Capture the cell that displays the provided text and extract its (X, Y) central coordinate. 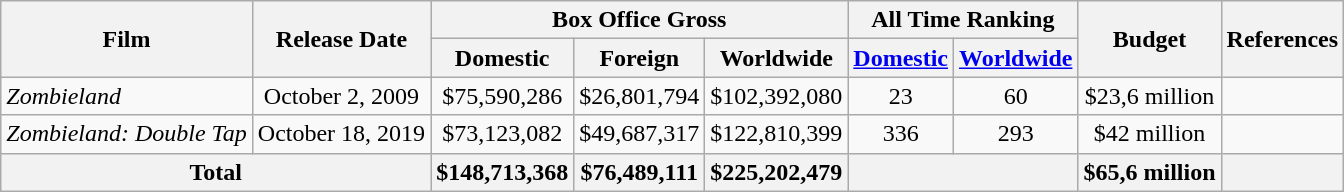
All Time Ranking (963, 20)
Release Date (341, 39)
336 (901, 134)
Film (127, 39)
$49,687,317 (640, 134)
Budget (1150, 39)
$23,6 million (1150, 96)
Zombieland (127, 96)
Foreign (640, 58)
$73,123,082 (502, 134)
Total (216, 172)
$65,6 million (1150, 172)
$76,489,111 (640, 172)
$102,392,080 (776, 96)
References (1282, 39)
60 (1016, 96)
$26,801,794 (640, 96)
October 18, 2019 (341, 134)
$122,810,399 (776, 134)
October 2, 2009 (341, 96)
$225,202,479 (776, 172)
Zombieland: Double Tap (127, 134)
293 (1016, 134)
Box Office Gross (640, 20)
$42 million (1150, 134)
23 (901, 96)
$75,590,286 (502, 96)
$148,713,368 (502, 172)
